Pinpoint the cell where the given text exists, returning its [x, y] midpoint coordinate. 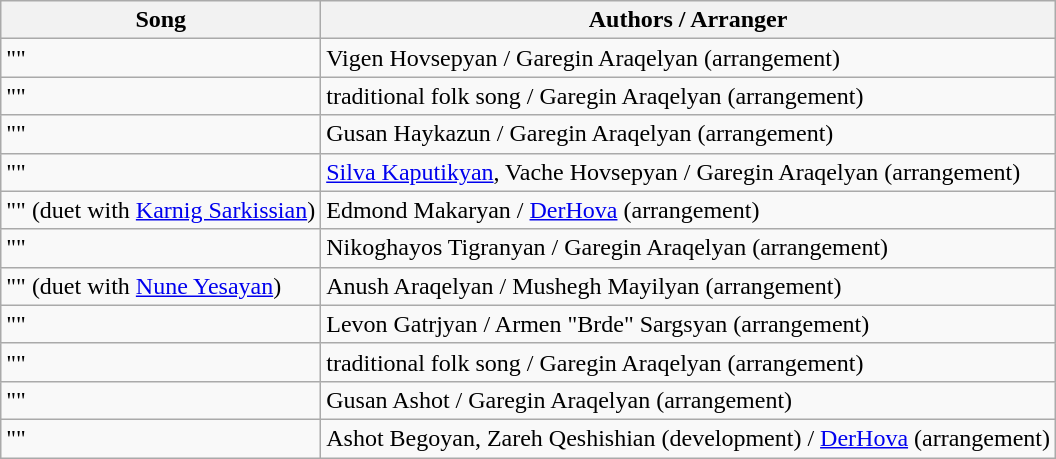
Gusan Ashot / Garegin Araqelyan (arrangement) [688, 400]
Nikoghayos Tigranyan / Garegin Araqelyan (arrangement) [688, 248]
Authors / Arranger [688, 20]
"" (duet with Karnig Sarkissian) [161, 210]
Vigen Hovsepyan / Garegin Araqelyan (arrangement) [688, 58]
"" (duet with Nune Yesayan) [161, 286]
Anush Araqelyan / Mushegh Mayilyan (arrangement) [688, 286]
Silva Kaputikyan, Vache Hovsepyan / Garegin Araqelyan (arrangement) [688, 172]
Gusan Haykazun / Garegin Araqelyan (arrangement) [688, 134]
Edmond Makaryan / DerHova (arrangement) [688, 210]
Song [161, 20]
Levon Gatrjyan / Armen "Brde" Sargsyan (arrangement) [688, 324]
Ashot Begoyan, Zareh Qeshishian (development) / DerHova (arrangement) [688, 438]
